Pinpoint the cell where the given text exists, returning its [X, Y] midpoint coordinate. 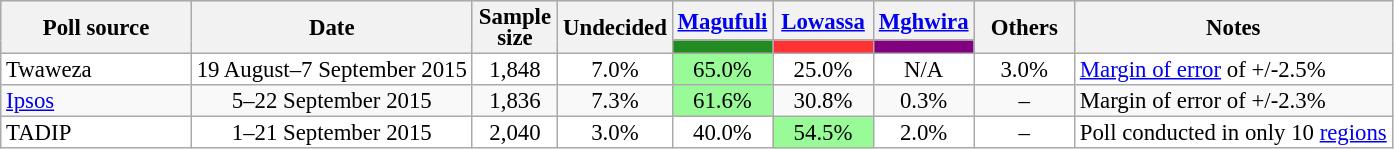
1,836 [515, 101]
Margin of error of +/-2.5% [1234, 70]
Sample size [515, 28]
40.0% [722, 133]
Lowassa [824, 20]
Notes [1234, 28]
5–22 September 2015 [332, 101]
1,848 [515, 70]
1–21 September 2015 [332, 133]
Margin of error of +/-2.3% [1234, 101]
2.0% [924, 133]
61.6% [722, 101]
Poll source [96, 28]
7.0% [615, 70]
25.0% [824, 70]
Undecided [615, 28]
Twaweza [96, 70]
0.3% [924, 101]
19 August–7 September 2015 [332, 70]
TADIP [96, 133]
Mghwira [924, 20]
7.3% [615, 101]
54.5% [824, 133]
N/A [924, 70]
Poll conducted in only 10 regions [1234, 133]
Date [332, 28]
Magufuli [722, 20]
2,040 [515, 133]
30.8% [824, 101]
Others [1024, 28]
65.0% [722, 70]
Ipsos [96, 101]
